Capture the cell that displays the provided text and extract its (X, Y) central coordinate. 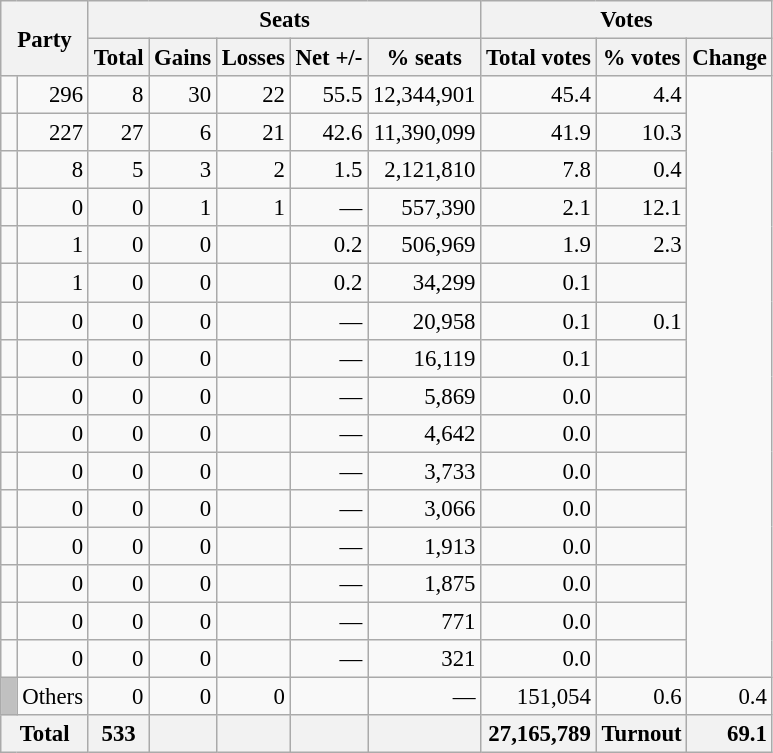
27 (118, 133)
7.8 (538, 170)
22 (253, 95)
1,913 (424, 546)
11,390,099 (424, 133)
2 (253, 170)
27,165,789 (538, 734)
12,344,901 (424, 95)
41.9 (538, 133)
1,875 (424, 584)
Net +/- (328, 58)
Change (730, 58)
296 (52, 95)
Votes (627, 20)
2.3 (642, 245)
Turnout (642, 734)
20,958 (424, 321)
3,066 (424, 509)
2,121,810 (424, 170)
34,299 (424, 283)
Others (52, 697)
16,119 (424, 358)
30 (183, 95)
0.6 (642, 697)
3 (183, 170)
6 (183, 133)
2.1 (538, 208)
506,969 (424, 245)
5 (118, 170)
1.9 (538, 245)
55.5 (328, 95)
227 (52, 133)
1.5 (328, 170)
% votes (642, 58)
10.3 (642, 133)
Seats (284, 20)
771 (424, 621)
% seats (424, 58)
321 (424, 659)
533 (118, 734)
4,642 (424, 433)
Total votes (538, 58)
557,390 (424, 208)
4.4 (642, 95)
12.1 (642, 208)
3,733 (424, 471)
151,054 (538, 697)
5,869 (424, 396)
69.1 (730, 734)
Losses (253, 58)
42.6 (328, 133)
Gains (183, 58)
Party (45, 38)
21 (253, 133)
45.4 (538, 95)
